Identify which cell holds the provided text, then report its [X, Y] central coordinate. 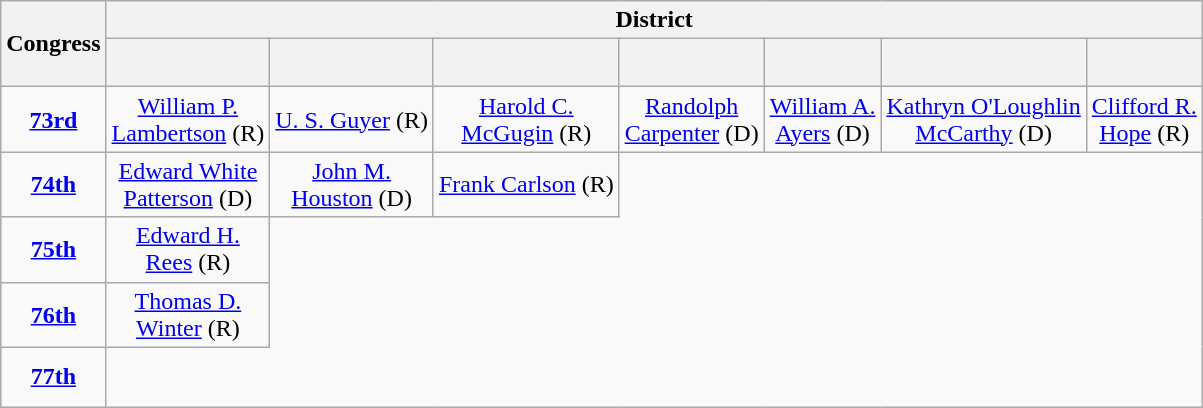
Edward H.Rees (R) [188, 250]
John M.Houston (D) [352, 184]
Thomas D.Winter (R) [188, 314]
76th [54, 314]
Kathryn O'LoughlinMcCarthy (D) [984, 120]
William A.Ayers (D) [822, 120]
Harold C.McGugin (R) [526, 120]
74th [54, 184]
William P.Lambertson (R) [188, 120]
Clifford R.Hope (R) [1144, 120]
RandolphCarpenter (D) [692, 120]
Frank Carlson (R) [526, 184]
Congress [54, 44]
77th [54, 377]
District [654, 20]
75th [54, 250]
U. S. Guyer (R) [352, 120]
Edward WhitePatterson (D) [188, 184]
73rd [54, 120]
